Provide the [X, Y] coordinate of the cell's center where the given text is located.  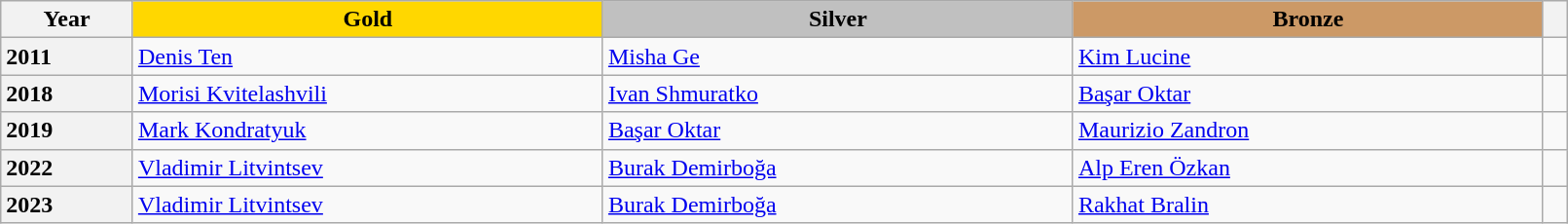
Maurizio Zandron [1308, 131]
2018 [67, 93]
Ivan Shmuratko [837, 93]
Silver [837, 19]
Denis Ten [368, 56]
Morisi Kvitelashvili [368, 93]
Year [67, 19]
2011 [67, 56]
2019 [67, 131]
Alp Eren Özkan [1308, 168]
Misha Ge [837, 56]
2023 [67, 205]
Gold [368, 19]
Bronze [1308, 19]
Rakhat Bralin [1308, 205]
Mark Kondratyuk [368, 131]
2022 [67, 168]
Kim Lucine [1308, 56]
